Search for the cell housing the specified text and yield its [x, y] center coordinate. 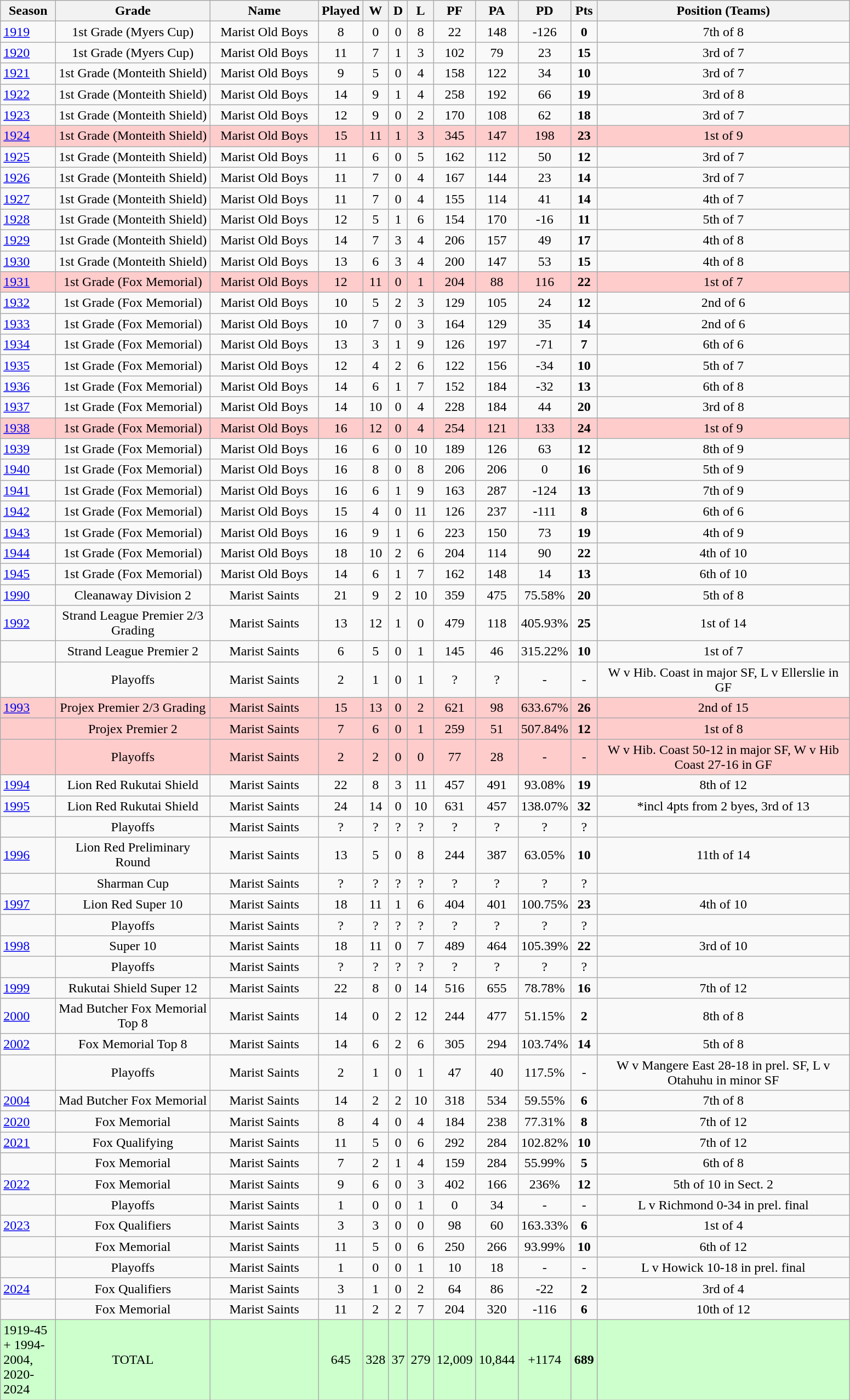
-22 [545, 1288]
*incl 4pts from 2 byes, 3rd of 13 [723, 806]
320 [497, 1309]
Strand League Premier 2/3 Grading [133, 624]
158 [455, 73]
1933 [28, 324]
-111 [545, 511]
477 [497, 1016]
1928 [28, 219]
1943 [28, 532]
237 [497, 511]
238 [497, 1122]
167 [455, 178]
1990 [28, 595]
90 [545, 553]
1925 [28, 157]
Lion Red Preliminary Round [133, 855]
44 [545, 407]
2000 [28, 1016]
6th of 10 [723, 574]
516 [455, 988]
11th of 14 [723, 855]
489 [455, 946]
116 [545, 282]
Mad Butcher Fox Memorial Top 8 [133, 1016]
46 [497, 652]
1923 [28, 115]
156 [497, 365]
PA [497, 11]
328 [376, 1359]
1st of 8 [723, 729]
1927 [28, 198]
117.5% [545, 1073]
10,844 [497, 1359]
166 [497, 1184]
77 [455, 757]
404 [455, 904]
17 [584, 240]
78.78% [545, 988]
5th of 9 [723, 470]
1939 [28, 449]
197 [497, 345]
155 [455, 198]
1921 [28, 73]
154 [455, 219]
51.15% [545, 1016]
534 [497, 1101]
102 [455, 53]
-34 [545, 365]
100.75% [545, 904]
112 [497, 157]
51 [497, 729]
359 [455, 595]
1937 [28, 407]
250 [455, 1247]
228 [455, 407]
1924 [28, 136]
77.31% [545, 1122]
64 [455, 1288]
105 [497, 303]
1919-45 + 1994-2004, 2020-2024 [28, 1359]
40 [497, 1073]
62 [545, 115]
1919 [28, 32]
2nd of 15 [723, 708]
1998 [28, 946]
L [421, 11]
387 [497, 855]
12,009 [455, 1359]
621 [455, 708]
-16 [545, 219]
Fox Memorial Top 8 [133, 1044]
66 [545, 94]
Season [28, 11]
1936 [28, 386]
2004 [28, 1101]
1935 [28, 365]
108 [497, 115]
689 [584, 1359]
1944 [28, 553]
1997 [28, 904]
50 [545, 157]
315.22% [545, 652]
1929 [28, 240]
157 [497, 240]
103.74% [545, 1044]
163.33% [545, 1226]
345 [455, 136]
475 [497, 595]
4th of 9 [723, 532]
279 [421, 1359]
1930 [28, 261]
-32 [545, 386]
479 [455, 624]
402 [455, 1184]
79 [497, 53]
1996 [28, 855]
26 [584, 708]
152 [455, 386]
163 [455, 490]
2002 [28, 1044]
W [376, 11]
507.84% [545, 729]
1993 [28, 708]
1922 [28, 94]
145 [455, 652]
1934 [28, 345]
491 [497, 785]
1938 [28, 428]
41 [545, 198]
7th of 9 [723, 490]
L v Howick 10-18 in prel. final [723, 1267]
59.55% [545, 1101]
Super 10 [133, 946]
73 [545, 532]
W v Hib. Coast 50-12 in major SF, W v Hib Coast 27-16 in GF [723, 757]
W v Hib. Coast in major SF, L v Ellerslie in GF [723, 679]
32 [584, 806]
655 [497, 988]
8th of 8 [723, 1016]
254 [455, 428]
2022 [28, 1184]
-126 [545, 32]
93.99% [545, 1247]
Projex Premier 2 [133, 729]
10th of 12 [723, 1309]
198 [545, 136]
25 [584, 624]
PF [455, 11]
1940 [28, 470]
1942 [28, 511]
1995 [28, 806]
Position (Teams) [723, 11]
2024 [28, 1288]
2023 [28, 1226]
63 [545, 449]
D [398, 11]
+1174 [545, 1359]
21 [340, 595]
63.05% [545, 855]
305 [455, 1044]
3rd of 10 [723, 946]
150 [497, 532]
223 [455, 532]
37 [398, 1359]
1st of 4 [723, 1226]
Played [340, 11]
2020 [28, 1122]
200 [455, 261]
Lion Red Super 10 [133, 904]
118 [497, 624]
-71 [545, 345]
Sharman Cup [133, 883]
159 [455, 1163]
Name [264, 11]
401 [497, 904]
294 [497, 1044]
47 [455, 1073]
8th of 12 [723, 785]
1945 [28, 574]
55.99% [545, 1163]
102.82% [545, 1142]
88 [497, 282]
3rd of 4 [723, 1288]
645 [340, 1359]
1931 [28, 282]
1999 [28, 988]
-124 [545, 490]
6th of 12 [723, 1247]
1941 [28, 490]
138.07% [545, 806]
1992 [28, 624]
93.08% [545, 785]
Pts [584, 11]
Grade [133, 11]
318 [455, 1101]
28 [497, 757]
53 [545, 261]
1926 [28, 178]
Rukutai Shield Super 12 [133, 988]
266 [497, 1247]
133 [545, 428]
258 [455, 94]
86 [497, 1288]
633.67% [545, 708]
405.93% [545, 624]
Fox Qualifying [133, 1142]
W v Mangere East 28-18 in prel. SF, L v Otahuhu in minor SF [723, 1073]
8th of 9 [723, 449]
Mad Butcher Fox Memorial [133, 1101]
1920 [28, 53]
259 [455, 729]
L v Richmond 0-34 in prel. final [723, 1205]
-116 [545, 1309]
49 [545, 240]
292 [455, 1142]
PD [545, 11]
189 [455, 449]
631 [455, 806]
TOTAL [133, 1359]
Strand League Premier 2 [133, 652]
144 [497, 178]
164 [455, 324]
Projex Premier 2/3 Grading [133, 708]
4th of 7 [723, 198]
2021 [28, 1142]
121 [497, 428]
35 [545, 324]
5th of 10 in Sect. 2 [723, 1184]
Cleanaway Division 2 [133, 595]
464 [497, 946]
1932 [28, 303]
60 [497, 1226]
236% [545, 1184]
75.58% [545, 595]
105.39% [545, 946]
1994 [28, 785]
287 [497, 490]
192 [497, 94]
1st of 14 [723, 624]
